Identify which cell holds the provided text, then report its [X, Y] central coordinate. 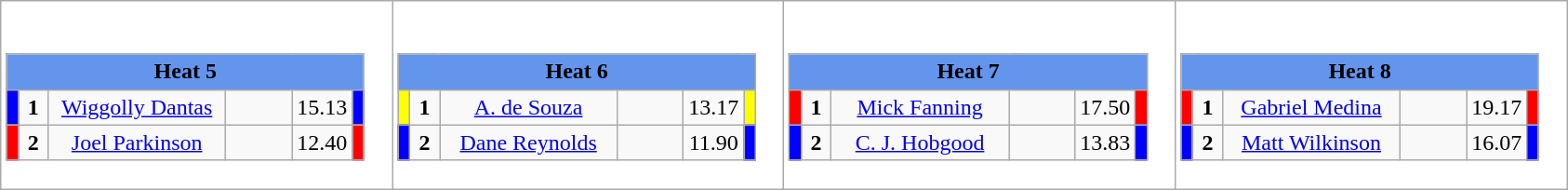
Joel Parkinson [138, 142]
15.13 [322, 107]
Wiggolly Dantas [138, 107]
Heat 8 1 Gabriel Medina 19.17 2 Matt Wilkinson 16.07 [1371, 95]
Heat 7 [968, 72]
Heat 6 [577, 72]
C. J. Hobgood [921, 142]
Heat 8 [1360, 72]
Matt Wilkinson [1311, 142]
Heat 7 1 Mick Fanning 17.50 2 C. J. Hobgood 13.83 [980, 95]
12.40 [322, 142]
Gabriel Medina [1311, 107]
Mick Fanning [921, 107]
Dane Reynolds [528, 142]
13.17 [714, 107]
13.83 [1105, 142]
16.07 [1497, 142]
Heat 5 1 Wiggolly Dantas 15.13 2 Joel Parkinson 12.40 [197, 95]
A. de Souza [528, 107]
Heat 6 1 A. de Souza 13.17 2 Dane Reynolds 11.90 [588, 95]
19.17 [1497, 107]
11.90 [714, 142]
17.50 [1105, 107]
Heat 5 [185, 72]
